Capture the cell that displays the provided text and extract its [x, y] central coordinate. 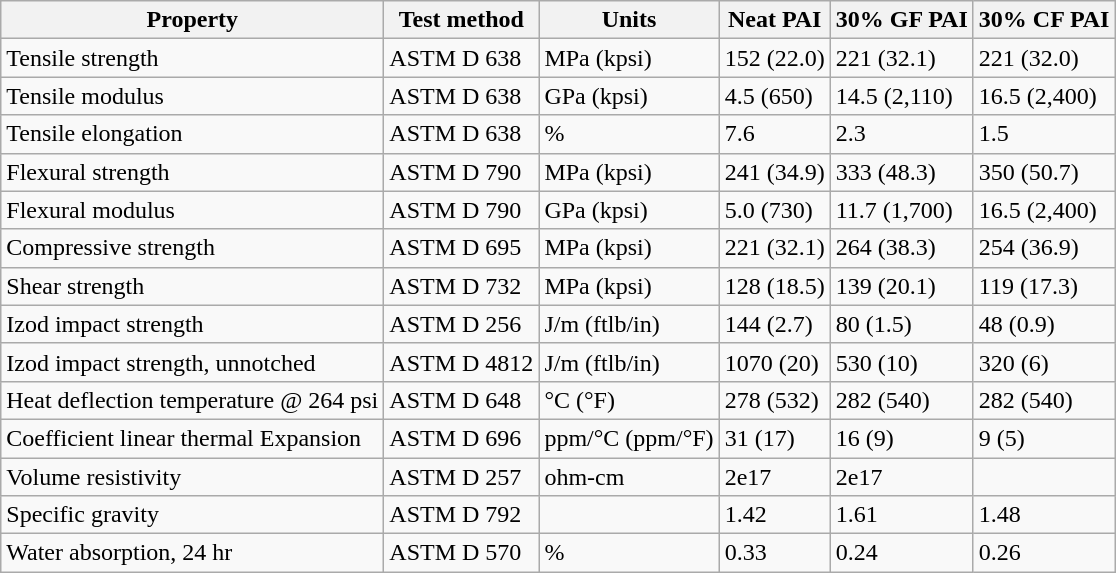
5.0 (730) [774, 210]
ohm-cm [629, 477]
Izod impact strength, unnotched [192, 362]
ASTM D 648 [462, 400]
Neat PAI [774, 20]
Flexural strength [192, 172]
ASTM D 695 [462, 248]
ASTM D 792 [462, 515]
Water absorption, 24 hr [192, 553]
Units [629, 20]
ASTM D 4812 [462, 362]
9 (5) [1044, 438]
144 (2.7) [774, 324]
Shear strength [192, 286]
152 (22.0) [774, 58]
254 (36.9) [1044, 248]
Heat deflection temperature @ 264 psi [192, 400]
°C (°F) [629, 400]
221 (32.0) [1044, 58]
241 (34.9) [774, 172]
Flexural modulus [192, 210]
16 (9) [902, 438]
80 (1.5) [902, 324]
ASTM D 570 [462, 553]
Test method [462, 20]
264 (38.3) [902, 248]
ASTM D 732 [462, 286]
1070 (20) [774, 362]
Tensile strength [192, 58]
4.5 (650) [774, 96]
11.7 (1,700) [902, 210]
48 (0.9) [1044, 324]
0.24 [902, 553]
Volume resistivity [192, 477]
ASTM D 257 [462, 477]
0.33 [774, 553]
2.3 [902, 134]
1.48 [1044, 515]
350 (50.7) [1044, 172]
128 (18.5) [774, 286]
ASTM D 256 [462, 324]
Tensile elongation [192, 134]
119 (17.3) [1044, 286]
278 (532) [774, 400]
31 (17) [774, 438]
1.42 [774, 515]
Property [192, 20]
139 (20.1) [902, 286]
333 (48.3) [902, 172]
7.6 [774, 134]
ASTM D 696 [462, 438]
Compressive strength [192, 248]
Tensile modulus [192, 96]
1.5 [1044, 134]
Specific gravity [192, 515]
Izod impact strength [192, 324]
1.61 [902, 515]
530 (10) [902, 362]
0.26 [1044, 553]
320 (6) [1044, 362]
30% CF PAI [1044, 20]
ppm/°C (ppm/°F) [629, 438]
14.5 (2,110) [902, 96]
30% GF PAI [902, 20]
Coefficient linear thermal Expansion [192, 438]
